Extract the [X, Y] coordinate from the center of the cell holding the provided text.  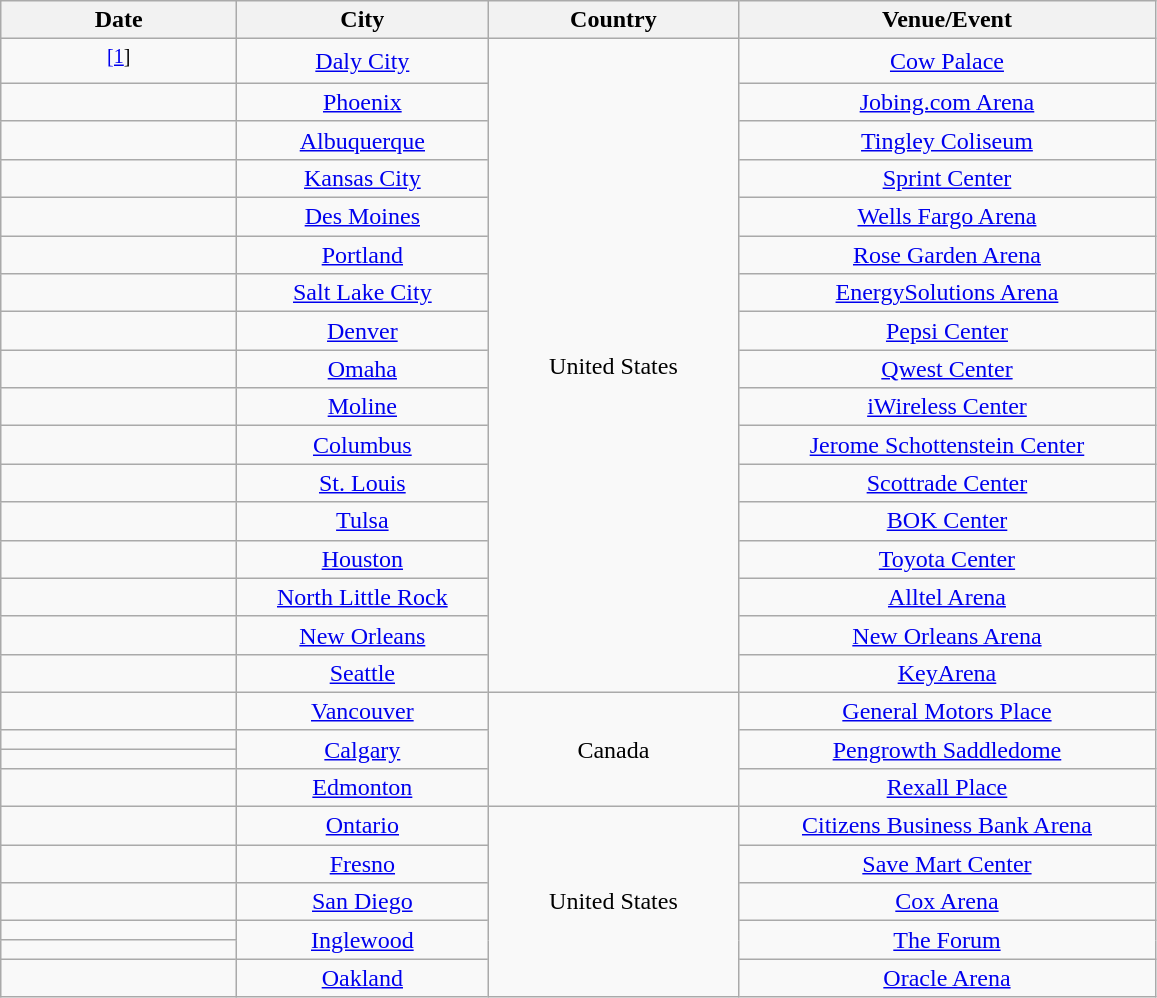
The Forum [947, 940]
[1] [119, 62]
EnergySolutions Arena [947, 293]
Inglewood [362, 940]
Pepsi Center [947, 331]
Denver [362, 331]
Columbus [362, 445]
Albuquerque [362, 140]
Cox Arena [947, 902]
City [362, 20]
Canada [614, 749]
Venue/Event [947, 20]
Des Moines [362, 217]
General Motors Place [947, 711]
Date [119, 20]
Moline [362, 407]
Save Mart Center [947, 864]
Salt Lake City [362, 293]
Sprint Center [947, 178]
Portland [362, 255]
Edmonton [362, 787]
Cow Palace [947, 62]
Fresno [362, 864]
Country [614, 20]
Daly City [362, 62]
Kansas City [362, 178]
Calgary [362, 749]
San Diego [362, 902]
Tulsa [362, 521]
St. Louis [362, 483]
Vancouver [362, 711]
Jobing.com Arena [947, 102]
KeyArena [947, 673]
Oracle Arena [947, 978]
iWireless Center [947, 407]
Qwest Center [947, 369]
Oakland [362, 978]
Scottrade Center [947, 483]
Houston [362, 559]
Toyota Center [947, 559]
Wells Fargo Arena [947, 217]
BOK Center [947, 521]
Tingley Coliseum [947, 140]
Omaha [362, 369]
Rose Garden Arena [947, 255]
New Orleans [362, 635]
New Orleans Arena [947, 635]
Ontario [362, 826]
Alltel Arena [947, 597]
North Little Rock [362, 597]
Phoenix [362, 102]
Seattle [362, 673]
Rexall Place [947, 787]
Jerome Schottenstein Center [947, 445]
Pengrowth Saddledome [947, 749]
Citizens Business Bank Arena [947, 826]
